Provide the (X, Y) coordinate of the cell's center where the given text is located.  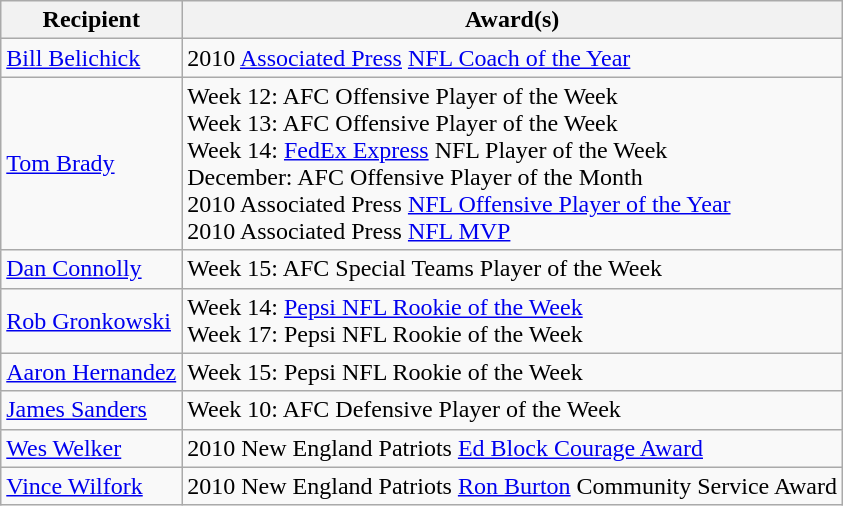
2010 New England Patriots Ron Burton Community Service Award (512, 486)
James Sanders (92, 410)
Tom Brady (92, 164)
Award(s) (512, 20)
Aaron Hernandez (92, 372)
Recipient (92, 20)
Wes Welker (92, 448)
2010 New England Patriots Ed Block Courage Award (512, 448)
Week 10: AFC Defensive Player of the Week (512, 410)
Week 15: Pepsi NFL Rookie of the Week (512, 372)
2010 Associated Press NFL Coach of the Year (512, 58)
Week 14: Pepsi NFL Rookie of the WeekWeek 17: Pepsi NFL Rookie of the Week (512, 320)
Dan Connolly (92, 269)
Rob Gronkowski (92, 320)
Vince Wilfork (92, 486)
Bill Belichick (92, 58)
Week 15: AFC Special Teams Player of the Week (512, 269)
